From the cell containing the given text, extract its center point as (X, Y) coordinate. 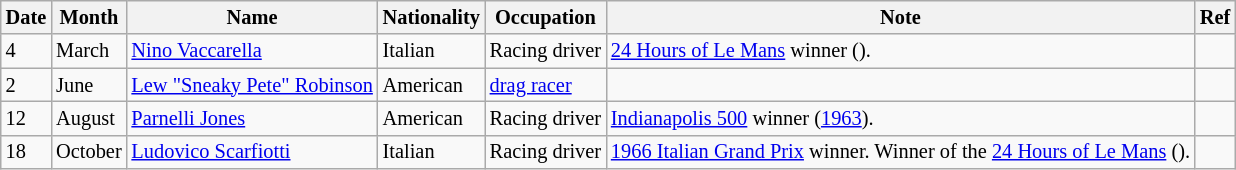
1966 Italian Grand Prix winner. Winner of the 24 Hours of Le Mans (). (900, 152)
18 (26, 152)
Occupation (546, 17)
Month (88, 17)
Date (26, 17)
Ref (1215, 17)
4 (26, 51)
Ludovico Scarfiotti (252, 152)
Lew "Sneaky Pete" Robinson (252, 85)
Note (900, 17)
12 (26, 118)
June (88, 85)
Parnelli Jones (252, 118)
2 (26, 85)
Nationality (432, 17)
March (88, 51)
August (88, 118)
24 Hours of Le Mans winner (). (900, 51)
October (88, 152)
Indianapolis 500 winner (1963). (900, 118)
drag racer (546, 85)
Nino Vaccarella (252, 51)
Name (252, 17)
